Scan for the cell matching the given text and deliver its (x, y) coordinate at center. 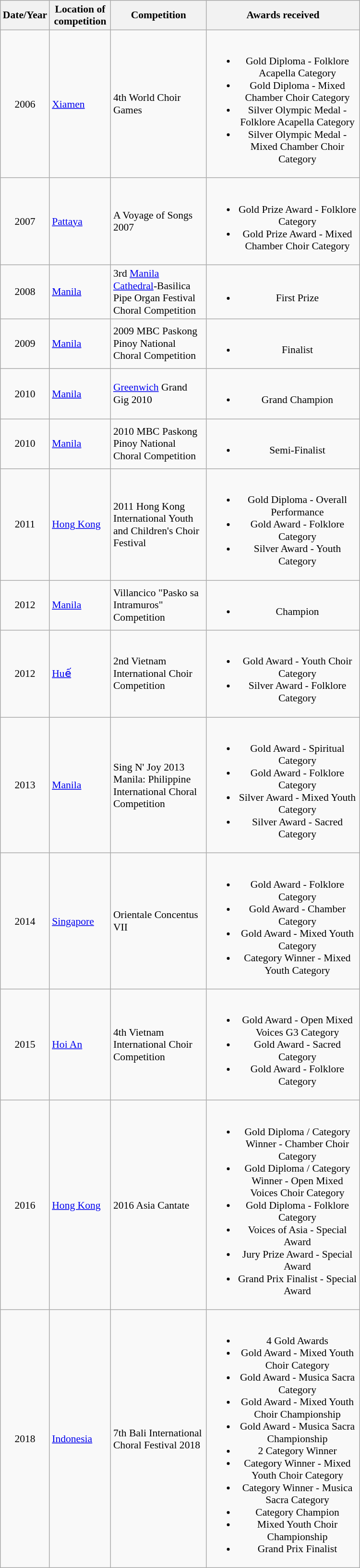
Xiamen (80, 104)
Singapore (80, 921)
Finalist (283, 343)
Location of competition (80, 15)
Hoi An (80, 1045)
Champion (283, 605)
Greenwich Grand Gig 2010 (158, 394)
Orientale Concentus VII (158, 921)
Grand Champion (283, 394)
2007 (25, 222)
Sing N' Joy 2013 Manila: Philippine International Choral Competition (158, 785)
Huế (80, 674)
2018 (25, 1439)
2010 MBC Paskong Pinoy National Choral Competition (158, 444)
2014 (25, 921)
Date/Year (25, 15)
4th World Choir Games (158, 104)
2016 (25, 1205)
Semi-Finalist (283, 444)
Competition (158, 15)
2008 (25, 292)
2009 (25, 343)
Villancico "Pasko sa Intramuros" Competition (158, 605)
2016 Asia Cantate (158, 1205)
Gold Diploma - Overall PerformanceGold Award - Folklore CategorySilver Award - Youth Category (283, 525)
First Prize (283, 292)
2015 (25, 1045)
Gold Award - Youth Choir CategorySilver Award - Folklore Category (283, 674)
2009 MBC Paskong Pinoy National Choral Competition (158, 343)
A Voyage of Songs 2007 (158, 222)
2nd Vietnam International Choir Competition (158, 674)
2006 (25, 104)
4th Vietnam International Choir Competition (158, 1045)
Pattaya (80, 222)
7th Bali International Choral Festival 2018 (158, 1439)
2013 (25, 785)
3rd Manila Cathedral-Basilica Pipe Organ Festival Choral Competition (158, 292)
Awards received (283, 15)
2011 (25, 525)
Gold Prize Award - Folklore CategoryGold Prize Award - Mixed Chamber Choir Category (283, 222)
Gold Award - Open Mixed Voices G3 CategoryGold Award - Sacred CategoryGold Award - Folklore Category (283, 1045)
2011 Hong Kong International Youth and Children's Choir Festival (158, 525)
Gold Award - Folklore CategoryGold Award - Chamber CategoryGold Award - Mixed Youth CategoryCategory Winner - Mixed Youth Category (283, 921)
Indonesia (80, 1439)
Gold Award - Spiritual CategoryGold Award - Folklore CategorySilver Award - Mixed Youth CategorySilver Award - Sacred Category (283, 785)
